Determine the [X, Y] coordinate at the center of the cell enclosing the given text.  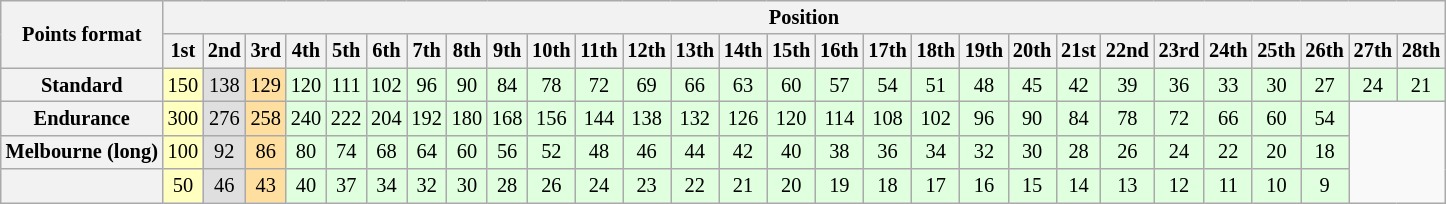
129 [266, 85]
Points format [82, 34]
23 [646, 186]
38 [839, 152]
7th [427, 51]
1st [183, 51]
240 [306, 118]
20th [1032, 51]
86 [266, 152]
13th [695, 51]
17 [936, 186]
4th [306, 51]
28th [1421, 51]
Position [804, 17]
114 [839, 118]
14 [1078, 186]
168 [507, 118]
13 [1128, 186]
204 [386, 118]
Standard [82, 85]
11 [1228, 186]
57 [839, 85]
74 [346, 152]
68 [386, 152]
180 [467, 118]
37 [346, 186]
12th [646, 51]
22nd [1128, 51]
15 [1032, 186]
18th [936, 51]
108 [887, 118]
16 [984, 186]
222 [346, 118]
192 [427, 118]
23rd [1179, 51]
14th [743, 51]
Melbourne (long) [82, 152]
64 [427, 152]
100 [183, 152]
300 [183, 118]
9th [507, 51]
21st [1078, 51]
63 [743, 85]
16th [839, 51]
111 [346, 85]
19 [839, 186]
15th [791, 51]
6th [386, 51]
27th [1373, 51]
33 [1228, 85]
132 [695, 118]
39 [1128, 85]
45 [1032, 85]
Endurance [82, 118]
17th [887, 51]
44 [695, 152]
69 [646, 85]
10 [1276, 186]
12 [1179, 186]
51 [936, 85]
144 [598, 118]
2nd [224, 51]
3rd [266, 51]
26th [1325, 51]
126 [743, 118]
10th [551, 51]
24th [1228, 51]
8th [467, 51]
92 [224, 152]
9 [1325, 186]
150 [183, 85]
52 [551, 152]
276 [224, 118]
156 [551, 118]
56 [507, 152]
43 [266, 186]
80 [306, 152]
19th [984, 51]
27 [1325, 85]
11th [598, 51]
5th [346, 51]
25th [1276, 51]
258 [266, 118]
50 [183, 186]
